Return (x, y) of the center of cell containing provided text 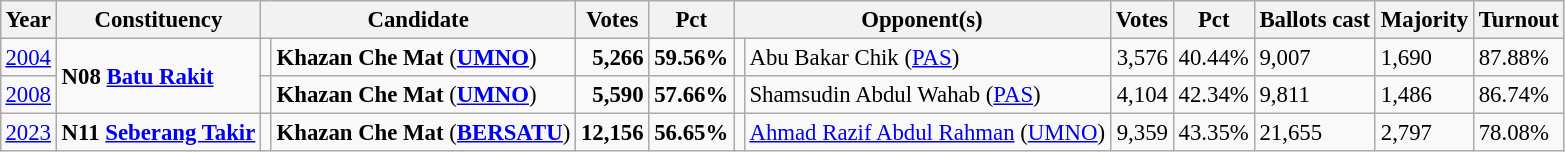
9,007 (1314, 57)
Shamsudin Abdul Wahab (PAS) (927, 95)
Opponent(s) (922, 20)
87.88% (1518, 57)
Khazan Che Mat (BERSATU) (423, 133)
57.66% (692, 95)
1,486 (1424, 95)
Constituency (158, 20)
Candidate (418, 20)
N11 Seberang Takir (158, 133)
1,690 (1424, 57)
Majority (1424, 20)
9,811 (1314, 95)
2004 (28, 57)
2008 (28, 95)
Abu Bakar Chik (PAS) (927, 57)
5,590 (612, 95)
Ballots cast (1314, 20)
Year (28, 20)
86.74% (1518, 95)
9,359 (1142, 133)
5,266 (612, 57)
59.56% (692, 57)
12,156 (612, 133)
2023 (28, 133)
40.44% (1214, 57)
N08 Batu Rakit (158, 76)
2,797 (1424, 133)
Turnout (1518, 20)
3,576 (1142, 57)
42.34% (1214, 95)
43.35% (1214, 133)
78.08% (1518, 133)
21,655 (1314, 133)
4,104 (1142, 95)
Ahmad Razif Abdul Rahman (UMNO) (927, 133)
56.65% (692, 133)
